Find where the given text appears and provide that cell's center as [x, y] coordinate. 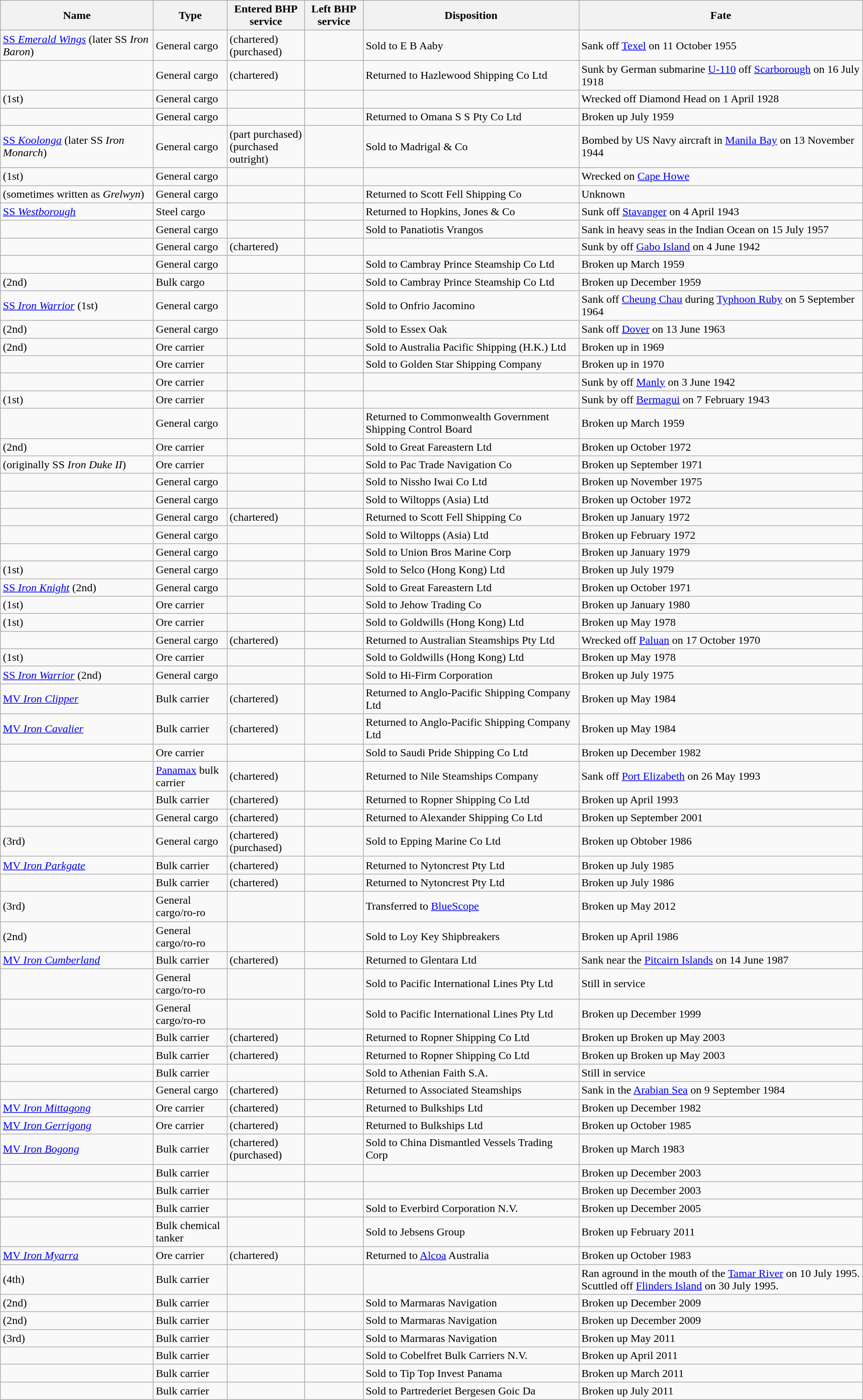
Returned to Australian Steamships Pty Ltd [471, 640]
Unknown [721, 194]
Broken up Obtober 1986 [721, 841]
MV Iron Myarra [77, 1255]
SS Emerald Wings (later SS Iron Baron) [77, 45]
Returned to Glentara Ltd [471, 960]
Sold to Loy Key Shipbreakers [471, 936]
(sometimes written as Grelwyn) [77, 194]
Broken up March 1983 [721, 1149]
Sold to Cobelfret Bulk Carriers N.V. [471, 1356]
Left BHP service [334, 16]
Returned to Omana S S Pty Co Ltd [471, 117]
Fate [721, 16]
Bulk cargo [190, 282]
Sunk by German submarine U-110 off Scarborough on 16 July 1918 [721, 76]
MV Iron Cumberland [77, 960]
Broken up November 1975 [721, 482]
(originally SS Iron Duke II) [77, 465]
Broken up December 2005 [721, 1208]
(part purchased) (purchased outright) [266, 147]
Broken up April 1986 [721, 936]
Sank in the Arabian Sea on 9 September 1984 [721, 1090]
Sold to Selco (Hong Kong) Ltd [471, 570]
Returned to Nile Steamships Company [471, 776]
Returned to Hazlewood Shipping Co Ltd [471, 76]
Sold to China Dismantled Vessels Trading Corp [471, 1149]
Broken up July 1959 [721, 117]
Sold to Tip Top Invest Panama [471, 1373]
Returned to Alexander Shipping Co Ltd [471, 818]
Broken up February 2011 [721, 1231]
Sank off Port Elizabeth on 26 May 1993 [721, 776]
MV Iron Clipper [77, 699]
Wrecked off Paluan on 17 October 1970 [721, 640]
(4th) [77, 1279]
Broken up July 1975 [721, 675]
Sank near the Pitcairn Islands on 14 June 1987 [721, 960]
Entered BHP service [266, 16]
Disposition [471, 16]
Sold to Partrederiet Bergesen Goic Da [471, 1391]
Broken up in 1970 [721, 365]
Sank off Cheung Chau during Typhoon Ruby on 5 September 1964 [721, 306]
Sold to Jebsens Group [471, 1231]
SS Westborough [77, 212]
Broken up March 2011 [721, 1373]
Broken up February 1972 [721, 535]
Sold to Golden Star Shipping Company [471, 365]
Broken up July 1979 [721, 570]
Steel cargo [190, 212]
Sold to Jehow Trading Co [471, 605]
Broken up December 1959 [721, 282]
Returned to Associated Steamships [471, 1090]
Broken up September 1971 [721, 465]
Sold to Saudi Pride Shipping Co Ltd [471, 753]
Returned to Hopkins, Jones & Co [471, 212]
Broken up May 2011 [721, 1338]
Broken up July 1986 [721, 882]
Broken up April 2011 [721, 1356]
Type [190, 16]
Broken up December 1999 [721, 1014]
Broken up October 1983 [721, 1255]
Sold to Everbird Corporation N.V. [471, 1208]
Broken up April 1993 [721, 800]
Wrecked off Diamond Head on 1 April 1928 [721, 99]
Panamax bulk carrier [190, 776]
Broken up July 1985 [721, 865]
SS Iron Knight (2nd) [77, 588]
MV Iron Mittagong [77, 1108]
Broken up May 2012 [721, 906]
Sold to Onfrio Jacomino [471, 306]
Bulk chemical tanker [190, 1231]
Name [77, 16]
Sold to Madrigal & Co [471, 147]
MV Iron Bogong [77, 1149]
Sold to E B Aaby [471, 45]
Broken up October 1971 [721, 588]
Sunk by off Gabo Island on 4 June 1942 [721, 247]
Sold to Epping Marine Co Ltd [471, 841]
SS Iron Warrior (2nd) [77, 675]
MV Iron Cavalier [77, 729]
MV Iron Parkgate [77, 865]
Sank in heavy seas in the Indian Ocean on 15 July 1957 [721, 229]
Sold to Union Bros Marine Corp [471, 552]
Broken up January 1980 [721, 605]
Broken up October 1985 [721, 1125]
Broken up January 1972 [721, 517]
Bombed by US Navy aircraft in Manila Bay on 13 November 1944 [721, 147]
Sunk by off Manly on 3 June 1942 [721, 382]
Ran aground in the mouth of the Tamar River on 10 July 1995. Scuttled off Flinders Island on 30 July 1995. [721, 1279]
Broken up January 1979 [721, 552]
SS Iron Warrior (1st) [77, 306]
Sold to Pac Trade Navigation Co [471, 465]
SS Koolonga (later SS Iron Monarch) [77, 147]
Returned to Alcoa Australia [471, 1255]
Sold to Essex Oak [471, 329]
Broken up September 2001 [721, 818]
Broken up in 1969 [721, 347]
Sold to Hi-Firm Corporation [471, 675]
Sold to Nissho Iwai Co Ltd [471, 482]
Sold to Panatiotis Vrangos [471, 229]
Wrecked on Cape Howe [721, 176]
Transferred to BlueScope [471, 906]
Sank off Dover on 13 June 1963 [721, 329]
Sunk by off Bermagui on 7 February 1943 [721, 400]
Sunk off Stavanger on 4 April 1943 [721, 212]
MV Iron Gerrigong [77, 1125]
Sold to Athenian Faith S.A. [471, 1073]
Returned to Commonwealth Government Shipping Control Board [471, 423]
Sank off Texel on 11 October 1955 [721, 45]
Sold to Australia Pacific Shipping (H.K.) Ltd [471, 347]
Broken up July 2011 [721, 1391]
